Return the (X, Y) coordinate for the center point of the cell that contains the specified text.  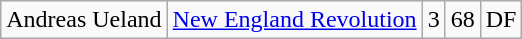
68 (462, 20)
New England Revolution (294, 20)
Andreas Ueland (84, 20)
3 (434, 20)
DF (501, 20)
